Capture the cell that displays the provided text and extract its [x, y] central coordinate. 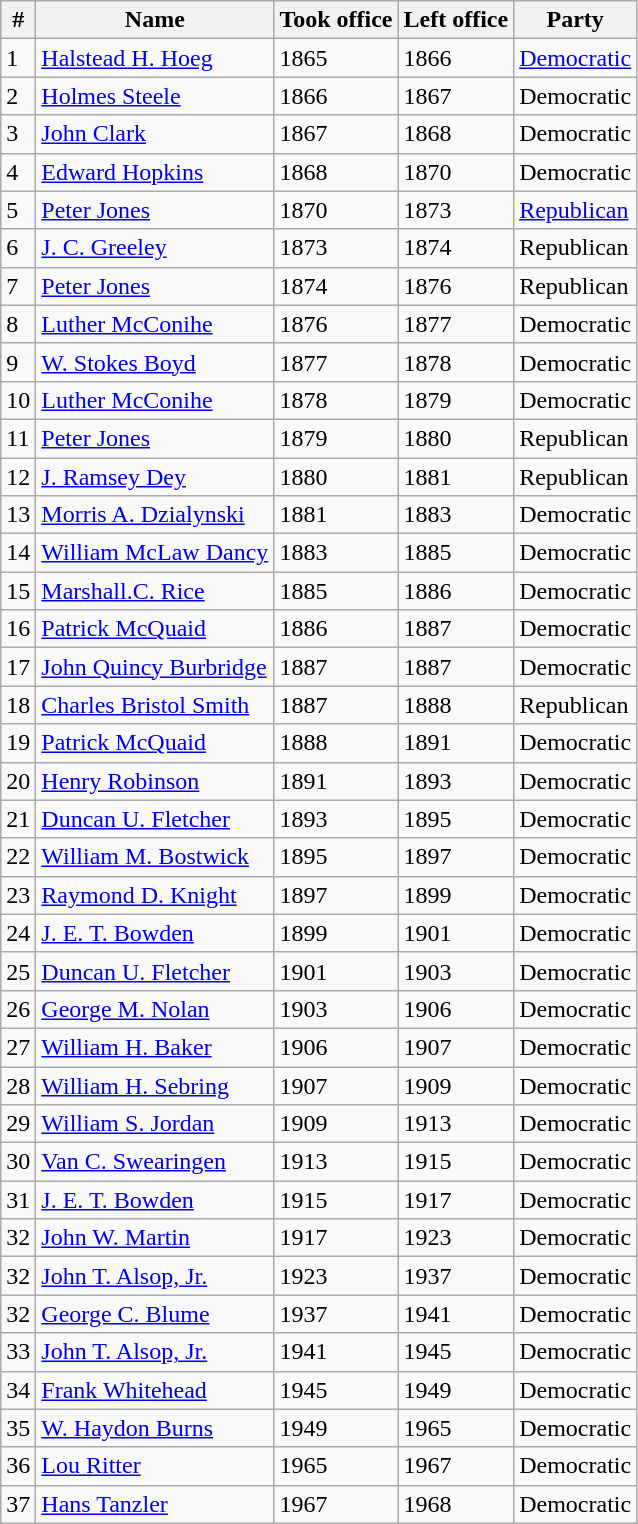
18 [18, 705]
William H. Baker [155, 1047]
William S. Jordan [155, 1124]
George M. Nolan [155, 1009]
28 [18, 1085]
24 [18, 933]
14 [18, 553]
33 [18, 1352]
Party [576, 20]
27 [18, 1047]
Frank Whitehead [155, 1390]
Charles Bristol Smith [155, 705]
5 [18, 210]
23 [18, 895]
W. Stokes Boyd [155, 362]
13 [18, 515]
3 [18, 134]
Holmes Steele [155, 96]
Left office [456, 20]
Name [155, 20]
36 [18, 1466]
25 [18, 971]
# [18, 20]
J. C. Greeley [155, 248]
26 [18, 1009]
10 [18, 400]
1865 [336, 58]
Henry Robinson [155, 781]
Took office [336, 20]
J. Ramsey Dey [155, 477]
Halstead H. Hoeg [155, 58]
Van C. Swearingen [155, 1162]
John Quincy Burbridge [155, 667]
Hans Tanzler [155, 1504]
William H. Sebring [155, 1085]
11 [18, 438]
George C. Blume [155, 1314]
15 [18, 591]
4 [18, 172]
6 [18, 248]
1 [18, 58]
20 [18, 781]
31 [18, 1200]
12 [18, 477]
1968 [456, 1504]
Marshall.C. Rice [155, 591]
37 [18, 1504]
8 [18, 324]
35 [18, 1428]
29 [18, 1124]
17 [18, 667]
34 [18, 1390]
Raymond D. Knight [155, 895]
2 [18, 96]
7 [18, 286]
Lou Ritter [155, 1466]
16 [18, 629]
John Clark [155, 134]
22 [18, 857]
John W. Martin [155, 1238]
30 [18, 1162]
9 [18, 362]
William McLaw Dancy [155, 553]
21 [18, 819]
W. Haydon Burns [155, 1428]
Edward Hopkins [155, 172]
Morris A. Dzialynski [155, 515]
19 [18, 743]
William M. Bostwick [155, 857]
